Return (X, Y) of the center of cell containing provided text 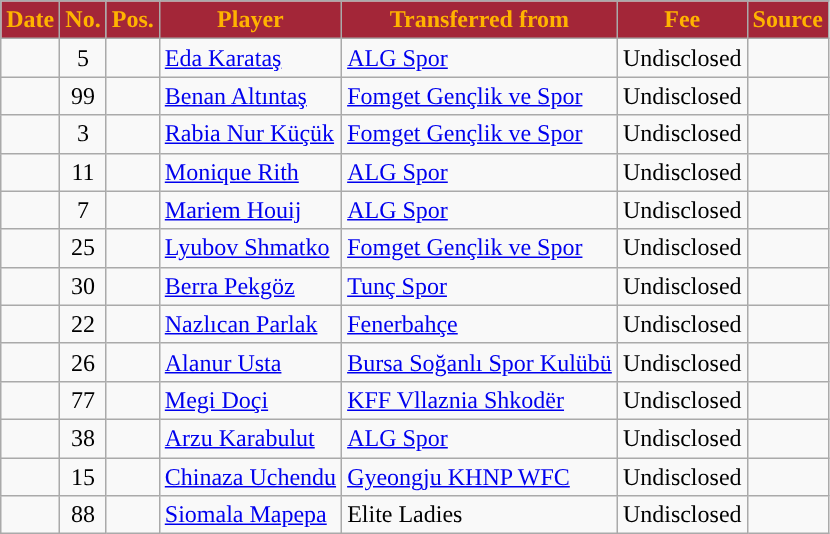
Rabia Nur Küçük (250, 134)
Siomala Mapepa (250, 515)
26 (83, 362)
7 (83, 210)
Fee (682, 20)
Monique Rith (250, 172)
30 (83, 286)
Bursa Soğanlı Spor Kulübü (480, 362)
Player (250, 20)
Benan Altıntaş (250, 96)
Nazlıcan Parlak (250, 324)
Transferred from (480, 20)
22 (83, 324)
Date (30, 20)
Tunç Spor (480, 286)
Lyubov Shmatko (250, 248)
No. (83, 20)
5 (83, 58)
Gyeongju KHNP WFC (480, 477)
Arzu Karabulut (250, 438)
99 (83, 96)
Chinaza Uchendu (250, 477)
88 (83, 515)
Berra Pekgöz (250, 286)
KFF Vllaznia Shkodër (480, 400)
15 (83, 477)
Mariem Houij (250, 210)
Source (788, 20)
Megi Doçi (250, 400)
38 (83, 438)
Pos. (132, 20)
Eda Karataş (250, 58)
Alanur Usta (250, 362)
3 (83, 134)
Fenerbahçe (480, 324)
25 (83, 248)
Elite Ladies (480, 515)
77 (83, 400)
11 (83, 172)
